Determine the [X, Y] coordinate at the center of the cell enclosing the given text.  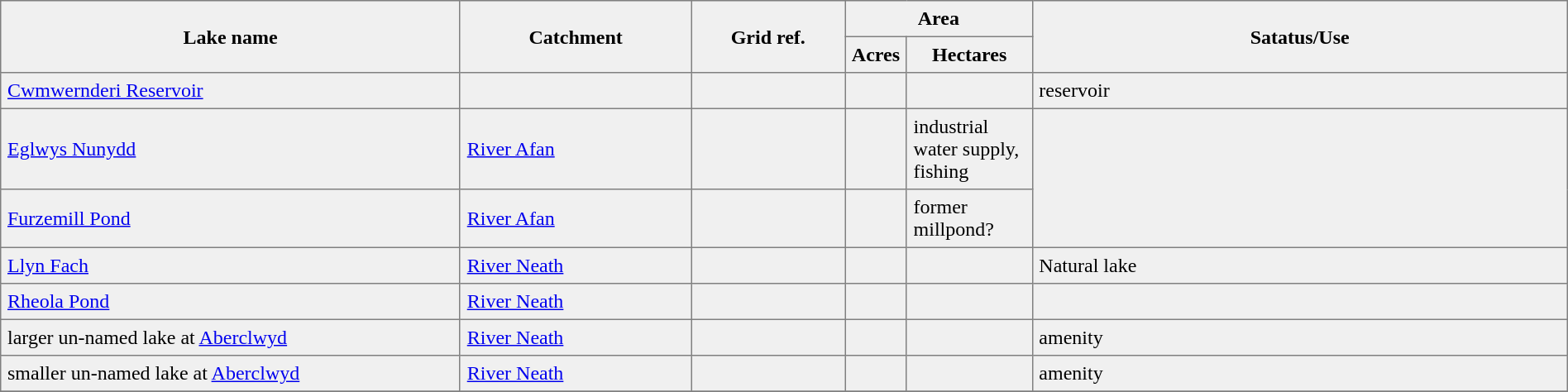
Llyn Fach [231, 265]
Satatus/Use [1300, 36]
smaller un-named lake at Aberclwyd [231, 374]
Rheola Pond [231, 302]
Area [939, 19]
Hectares [969, 55]
Acres [877, 55]
Lake name [231, 36]
reservoir [1300, 91]
Furzemill Pond [231, 218]
Catchment [576, 36]
Grid ref. [768, 36]
Eglwys Nunydd [231, 149]
larger un-named lake at Aberclwyd [231, 337]
Natural lake [1300, 265]
industrial water supply, fishing [969, 149]
former millpond? [969, 218]
Cwmwernderi Reservoir [231, 91]
